Provide the [x, y] coordinate of the cell's center where the given text is located.  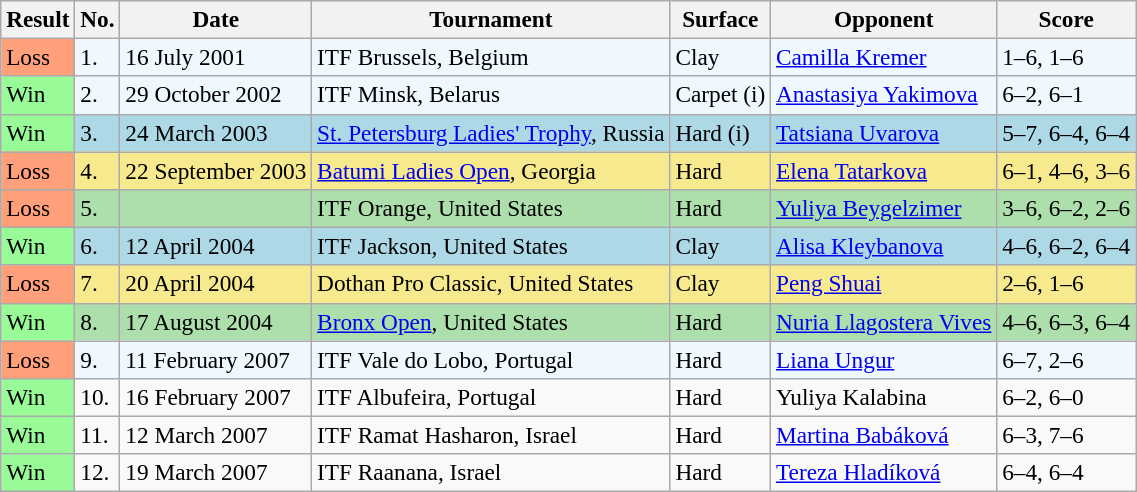
Hard (i) [720, 133]
Anastasiya Yakimova [884, 95]
11. [98, 435]
6–4, 6–4 [1066, 473]
12 March 2007 [216, 435]
Tereza Hladíková [884, 473]
1–6, 1–6 [1066, 57]
17 August 2004 [216, 322]
Martina Babáková [884, 435]
Liana Ungur [884, 359]
Bronx Open, United States [491, 322]
6–2, 6–1 [1066, 95]
22 September 2003 [216, 170]
Peng Shuai [884, 284]
6–7, 2–6 [1066, 359]
9. [98, 359]
10. [98, 397]
Result [38, 19]
ITF Orange, United States [491, 208]
11 February 2007 [216, 359]
2. [98, 95]
Tournament [491, 19]
Surface [720, 19]
ITF Brussels, Belgium [491, 57]
12. [98, 473]
16 February 2007 [216, 397]
ITF Vale do Lobo, Portugal [491, 359]
Nuria Llagostera Vives [884, 322]
Camilla Kremer [884, 57]
No. [98, 19]
6. [98, 246]
19 March 2007 [216, 473]
Date [216, 19]
20 April 2004 [216, 284]
Score [1066, 19]
6–1, 4–6, 3–6 [1066, 170]
Batumi Ladies Open, Georgia [491, 170]
6–2, 6–0 [1066, 397]
ITF Jackson, United States [491, 246]
5–7, 6–4, 6–4 [1066, 133]
3. [98, 133]
2–6, 1–6 [1066, 284]
1. [98, 57]
4–6, 6–3, 6–4 [1066, 322]
Dothan Pro Classic, United States [491, 284]
16 July 2001 [216, 57]
ITF Raanana, Israel [491, 473]
24 March 2003 [216, 133]
3–6, 6–2, 2–6 [1066, 208]
12 April 2004 [216, 246]
Opponent [884, 19]
Alisa Kleybanova [884, 246]
29 October 2002 [216, 95]
5. [98, 208]
Carpet (i) [720, 95]
Tatsiana Uvarova [884, 133]
ITF Minsk, Belarus [491, 95]
6–3, 7–6 [1066, 435]
St. Petersburg Ladies' Trophy, Russia [491, 133]
ITF Albufeira, Portugal [491, 397]
Yuliya Beygelzimer [884, 208]
8. [98, 322]
4–6, 6–2, 6–4 [1066, 246]
ITF Ramat Hasharon, Israel [491, 435]
4. [98, 170]
Elena Tatarkova [884, 170]
7. [98, 284]
Yuliya Kalabina [884, 397]
